Determine the [x, y] coordinate at the center of the cell enclosing the given text.  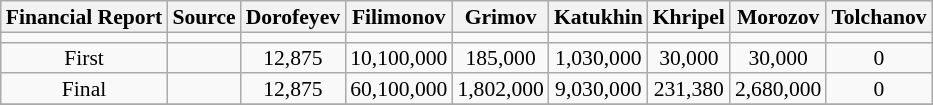
185,000 [500, 58]
Filimonov [398, 16]
9,030,000 [598, 90]
2,680,000 [778, 90]
Katukhin [598, 16]
Final [84, 90]
Tolchanov [878, 16]
Financial Report [84, 16]
Morozov [778, 16]
First [84, 58]
Grimov [500, 16]
60,100,000 [398, 90]
Khripel [689, 16]
10,100,000 [398, 58]
Dorofeyev [293, 16]
231,380 [689, 90]
1,802,000 [500, 90]
Source [204, 16]
1,030,000 [598, 58]
